From the cell containing the given text, extract its center point as [x, y] coordinate. 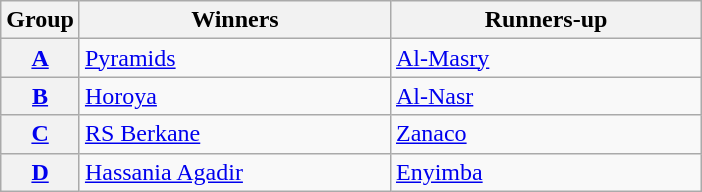
Horoya [234, 96]
D [40, 172]
Al-Masry [546, 58]
B [40, 96]
A [40, 58]
Hassania Agadir [234, 172]
RS Berkane [234, 134]
Group [40, 20]
Al-Nasr [546, 96]
Runners-up [546, 20]
Pyramids [234, 58]
Zanaco [546, 134]
Enyimba [546, 172]
Winners [234, 20]
C [40, 134]
